Pinpoint the cell where the given text exists, returning its (x, y) midpoint coordinate. 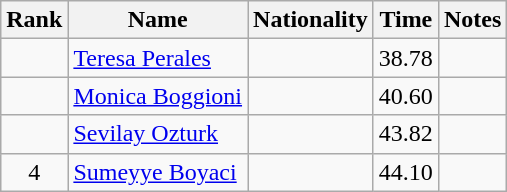
43.82 (406, 134)
Monica Boggioni (158, 96)
Time (406, 20)
Nationality (311, 20)
4 (34, 172)
Notes (472, 20)
38.78 (406, 58)
Sumeyye Boyaci (158, 172)
Sevilay Ozturk (158, 134)
Teresa Perales (158, 58)
44.10 (406, 172)
Rank (34, 20)
40.60 (406, 96)
Name (158, 20)
